Identify which cell holds the provided text, then report its [X, Y] central coordinate. 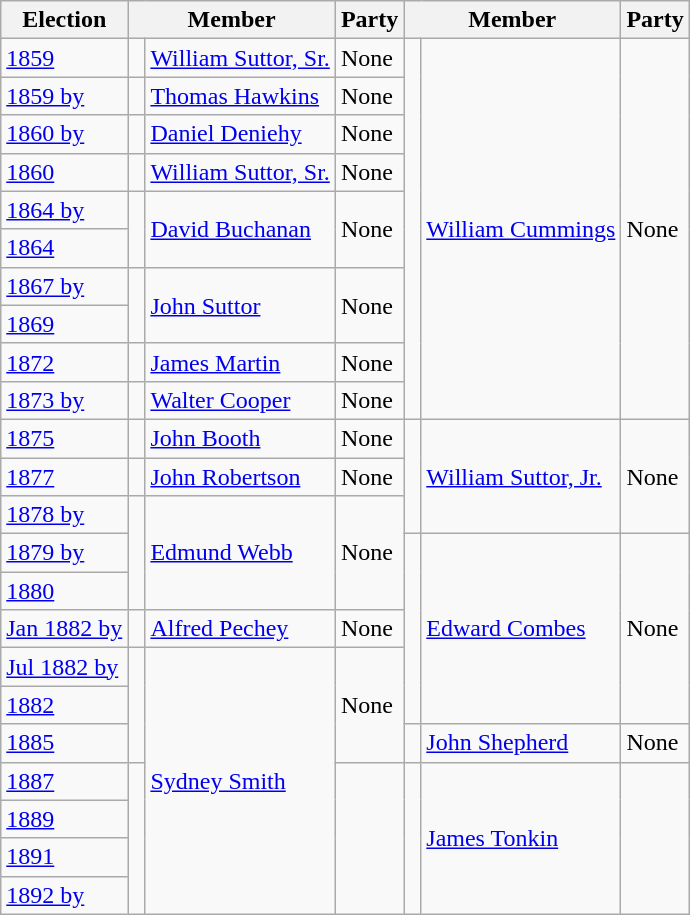
William Cummings [521, 230]
Alfred Pechey [240, 629]
David Buchanan [240, 229]
1880 [64, 591]
1869 [64, 324]
1859 [64, 58]
1860 by [64, 134]
Thomas Hawkins [240, 96]
1889 [64, 819]
John Shepherd [521, 743]
John Suttor [240, 305]
Edward Combes [521, 629]
1875 [64, 438]
1864 [64, 248]
1860 [64, 172]
Election [64, 20]
1877 [64, 477]
James Martin [240, 362]
Edmund Webb [240, 553]
James Tonkin [521, 838]
1892 by [64, 895]
1859 by [64, 96]
1891 [64, 857]
1878 by [64, 515]
1879 by [64, 553]
1872 [64, 362]
Jan 1882 by [64, 629]
1867 by [64, 286]
1885 [64, 743]
John Robertson [240, 477]
Jul 1882 by [64, 667]
John Booth [240, 438]
1887 [64, 781]
Walter Cooper [240, 400]
1873 by [64, 400]
1882 [64, 705]
William Suttor, Jr. [521, 476]
Daniel Deniehy [240, 134]
1864 by [64, 210]
Sydney Smith [240, 781]
